Output the [x, y] coordinate of the center of the cell containing the given text.  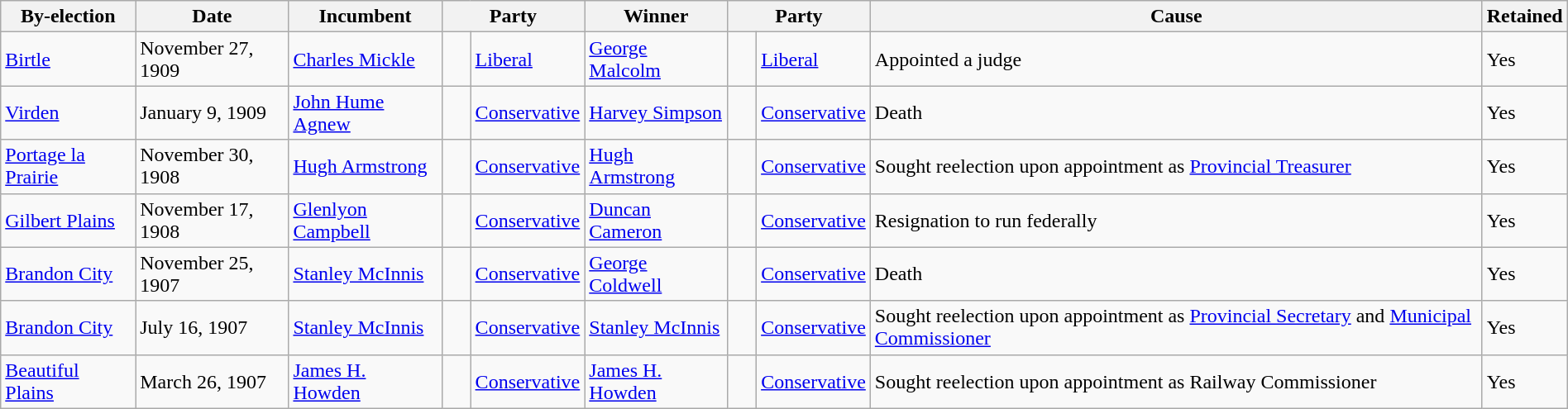
Cause [1176, 17]
Birtle [68, 59]
March 26, 1907 [212, 382]
November 30, 1908 [212, 167]
Resignation to run federally [1176, 220]
Retained [1525, 17]
Harvey Simpson [657, 112]
Duncan Cameron [657, 220]
November 25, 1907 [212, 274]
Winner [657, 17]
Sought reelection upon appointment as Provincial Secretary and Municipal Commissioner [1176, 327]
Date [212, 17]
Sought reelection upon appointment as Railway Commissioner [1176, 382]
Sought reelection upon appointment as Provincial Treasurer [1176, 167]
Incumbent [366, 17]
John Hume Agnew [366, 112]
July 16, 1907 [212, 327]
Appointed a judge [1176, 59]
November 27, 1909 [212, 59]
George Malcolm [657, 59]
Charles Mickle [366, 59]
Gilbert Plains [68, 220]
January 9, 1909 [212, 112]
George Coldwell [657, 274]
Beautiful Plains [68, 382]
Virden [68, 112]
Glenlyon Campbell [366, 220]
November 17, 1908 [212, 220]
By-election [68, 17]
Portage la Prairie [68, 167]
